From the cell containing the given text, extract its center point as (X, Y) coordinate. 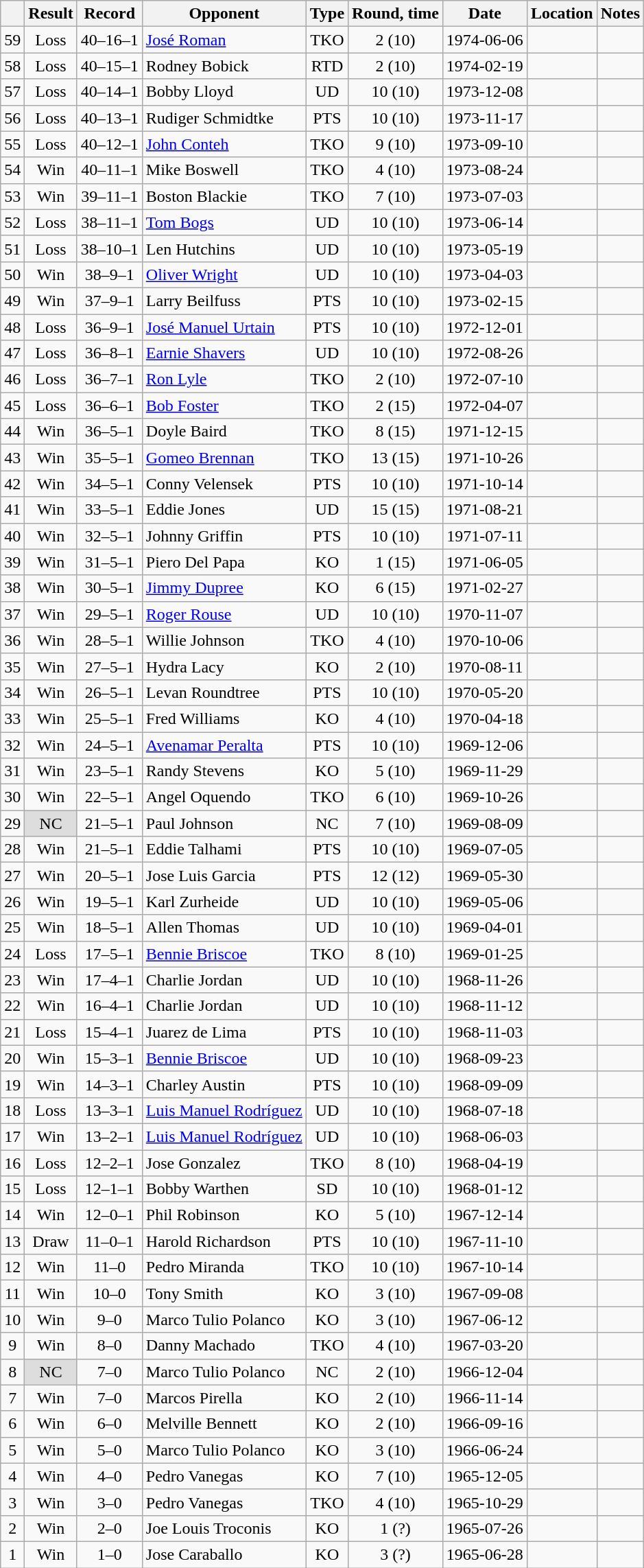
35 (12, 666)
23 (12, 980)
42 (12, 484)
1969-12-06 (484, 745)
John Conteh (224, 144)
Result (51, 14)
38–10–1 (110, 248)
49 (12, 301)
Pedro Miranda (224, 1267)
Randy Stevens (224, 771)
1968-01-12 (484, 1189)
34 (12, 692)
6 (10) (396, 797)
7 (12, 1398)
30 (12, 797)
1973-06-14 (484, 222)
1972-08-26 (484, 353)
Jose Luis Garcia (224, 876)
1965-07-26 (484, 1528)
Date (484, 14)
15 (15) (396, 510)
18 (12, 1110)
Doyle Baird (224, 432)
58 (12, 66)
1969-01-25 (484, 954)
1970-08-11 (484, 666)
1969-10-26 (484, 797)
1969-04-01 (484, 928)
5 (12, 1450)
27–5–1 (110, 666)
1972-12-01 (484, 327)
Jose Gonzalez (224, 1163)
1969-11-29 (484, 771)
1970-04-18 (484, 718)
1969-05-06 (484, 902)
40–15–1 (110, 66)
37 (12, 614)
Melville Bennett (224, 1424)
26–5–1 (110, 692)
Paul Johnson (224, 823)
Juarez de Lima (224, 1032)
36 (12, 640)
1973-09-10 (484, 144)
31–5–1 (110, 562)
20 (12, 1058)
1972-07-10 (484, 379)
1 (?) (396, 1528)
Bobby Lloyd (224, 92)
8 (12, 1372)
Earnie Shavers (224, 353)
Jimmy Dupree (224, 588)
34–5–1 (110, 484)
1968-11-12 (484, 1006)
1969-08-09 (484, 823)
17 (12, 1136)
46 (12, 379)
Round, time (396, 14)
Allen Thomas (224, 928)
1968-11-03 (484, 1032)
54 (12, 170)
1971-06-05 (484, 562)
6 (15) (396, 588)
Rudiger Schmidtke (224, 118)
1967-11-10 (484, 1241)
Harold Richardson (224, 1241)
1973-04-03 (484, 274)
1970-10-06 (484, 640)
1971-07-11 (484, 536)
3–0 (110, 1502)
52 (12, 222)
Larry Beilfuss (224, 301)
44 (12, 432)
Gomeo Brennan (224, 458)
1971-08-21 (484, 510)
6–0 (110, 1424)
SD (326, 1189)
36–6–1 (110, 406)
2 (15) (396, 406)
Ron Lyle (224, 379)
2 (12, 1528)
1 (15) (396, 562)
31 (12, 771)
Levan Roundtree (224, 692)
Record (110, 14)
Fred Williams (224, 718)
Eddie Talhami (224, 850)
12 (12) (396, 876)
18–5–1 (110, 928)
Phil Robinson (224, 1215)
Eddie Jones (224, 510)
13–3–1 (110, 1110)
José Manuel Urtain (224, 327)
36–7–1 (110, 379)
1966-12-04 (484, 1372)
28 (12, 850)
5–0 (110, 1450)
1 (12, 1554)
26 (12, 902)
35–5–1 (110, 458)
9 (10) (396, 144)
9 (12, 1346)
1967-09-08 (484, 1294)
30–5–1 (110, 588)
14–3–1 (110, 1084)
1974-06-06 (484, 40)
1972-04-07 (484, 406)
36–5–1 (110, 432)
27 (12, 876)
16–4–1 (110, 1006)
57 (12, 92)
Roger Rouse (224, 614)
1967-03-20 (484, 1346)
Angel Oquendo (224, 797)
Boston Blackie (224, 196)
22 (12, 1006)
17–5–1 (110, 954)
11–0 (110, 1267)
56 (12, 118)
8 (15) (396, 432)
40–11–1 (110, 170)
Location (562, 14)
25–5–1 (110, 718)
19 (12, 1084)
Conny Velensek (224, 484)
1970-11-07 (484, 614)
1966-06-24 (484, 1450)
2–0 (110, 1528)
55 (12, 144)
Bobby Warthen (224, 1189)
Notes (620, 14)
1971-10-14 (484, 484)
50 (12, 274)
12 (12, 1267)
Rodney Bobick (224, 66)
Piero Del Papa (224, 562)
38–9–1 (110, 274)
Draw (51, 1241)
1974-02-19 (484, 66)
12–1–1 (110, 1189)
4 (12, 1476)
40–14–1 (110, 92)
1969-07-05 (484, 850)
Avenamar Peralta (224, 745)
Oliver Wright (224, 274)
16 (12, 1163)
1968-06-03 (484, 1136)
33–5–1 (110, 510)
38–11–1 (110, 222)
1968-09-23 (484, 1058)
15–4–1 (110, 1032)
José Roman (224, 40)
1968-11-26 (484, 980)
39–11–1 (110, 196)
48 (12, 327)
11 (12, 1294)
47 (12, 353)
36–9–1 (110, 327)
1973-11-17 (484, 118)
1–0 (110, 1554)
Bob Foster (224, 406)
Hydra Lacy (224, 666)
39 (12, 562)
Mike Boswell (224, 170)
13 (15) (396, 458)
3 (?) (396, 1554)
32–5–1 (110, 536)
10–0 (110, 1294)
14 (12, 1215)
13–2–1 (110, 1136)
41 (12, 510)
1971-12-15 (484, 432)
15 (12, 1189)
Joe Louis Troconis (224, 1528)
33 (12, 718)
Jose Caraballo (224, 1554)
11–0–1 (110, 1241)
8–0 (110, 1346)
Tom Bogs (224, 222)
1966-11-14 (484, 1398)
Opponent (224, 14)
10 (12, 1320)
1973-08-24 (484, 170)
1968-07-18 (484, 1110)
Tony Smith (224, 1294)
24 (12, 954)
17–4–1 (110, 980)
43 (12, 458)
1973-12-08 (484, 92)
1971-02-27 (484, 588)
13 (12, 1241)
19–5–1 (110, 902)
40–16–1 (110, 40)
1965-06-28 (484, 1554)
1965-10-29 (484, 1502)
1966-09-16 (484, 1424)
45 (12, 406)
36–8–1 (110, 353)
38 (12, 588)
25 (12, 928)
6 (12, 1424)
15–3–1 (110, 1058)
Johnny Griffin (224, 536)
29 (12, 823)
1971-10-26 (484, 458)
Danny Machado (224, 1346)
51 (12, 248)
1965-12-05 (484, 1476)
24–5–1 (110, 745)
40–12–1 (110, 144)
1973-05-19 (484, 248)
RTD (326, 66)
40 (12, 536)
3 (12, 1502)
21 (12, 1032)
40–13–1 (110, 118)
Willie Johnson (224, 640)
59 (12, 40)
1968-09-09 (484, 1084)
32 (12, 745)
1973-02-15 (484, 301)
1970-05-20 (484, 692)
9–0 (110, 1320)
Len Hutchins (224, 248)
22–5–1 (110, 797)
1968-04-19 (484, 1163)
28–5–1 (110, 640)
4–0 (110, 1476)
53 (12, 196)
1967-10-14 (484, 1267)
1973-07-03 (484, 196)
1967-06-12 (484, 1320)
37–9–1 (110, 301)
29–5–1 (110, 614)
12–2–1 (110, 1163)
20–5–1 (110, 876)
Karl Zurheide (224, 902)
Charley Austin (224, 1084)
Marcos Pirella (224, 1398)
Type (326, 14)
1969-05-30 (484, 876)
23–5–1 (110, 771)
1967-12-14 (484, 1215)
12–0–1 (110, 1215)
